Return (x, y) of the center of cell containing provided text 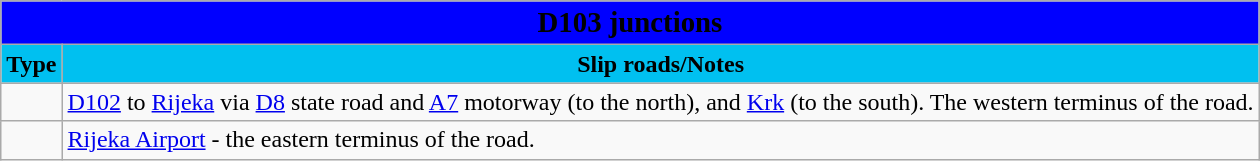
Type (32, 64)
Slip roads/Notes (660, 64)
D102 to Rijeka via D8 state road and A7 motorway (to the north), and Krk (to the south). The western terminus of the road. (660, 102)
D103 junctions (630, 23)
Rijeka Airport - the eastern terminus of the road. (660, 140)
